Extract the [x, y] coordinate from the center of the cell holding the provided text.  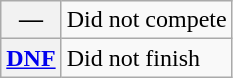
DNF [31, 58]
— [31, 20]
Did not compete [146, 20]
Did not finish [146, 58]
